Return [X, Y] of the center of cell containing provided text 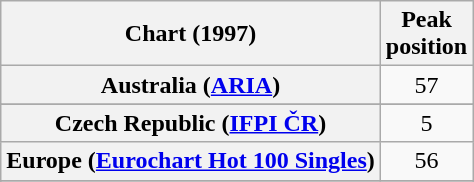
Czech Republic (IFPI ČR) [191, 123]
Australia (ARIA) [191, 85]
Chart (1997) [191, 34]
57 [426, 85]
Europe (Eurochart Hot 100 Singles) [191, 161]
Peakposition [426, 34]
5 [426, 123]
56 [426, 161]
